Find where the given text appears and provide that cell's center as [X, Y] coordinate. 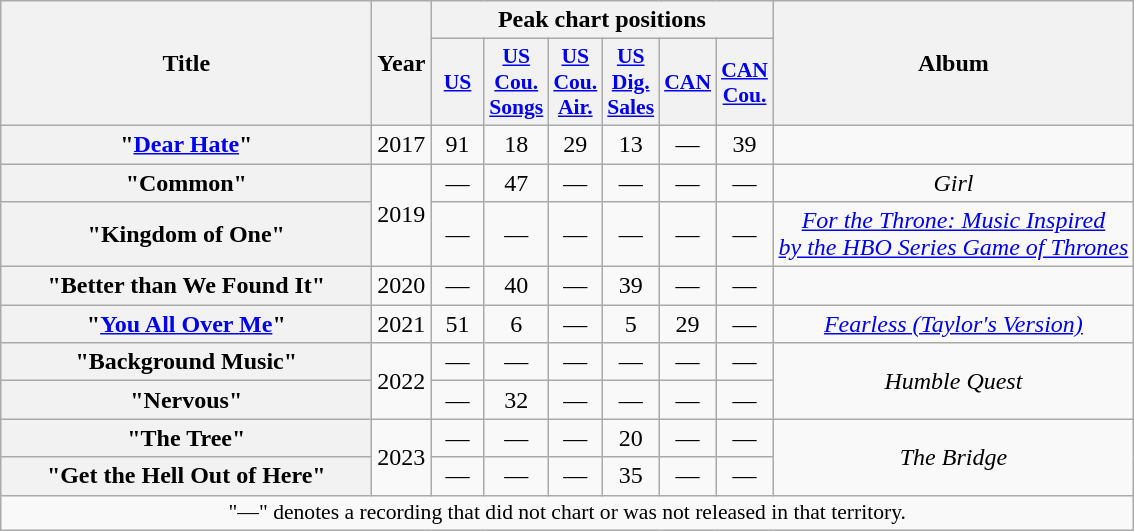
Title [186, 64]
40 [516, 286]
2017 [402, 144]
Album [954, 64]
91 [458, 144]
"Better than We Found It" [186, 286]
"Kingdom of One" [186, 234]
"—" denotes a recording that did not chart or was not released in that territory. [568, 513]
"Nervous" [186, 400]
47 [516, 183]
"Dear Hate" [186, 144]
"Get the Hell Out of Here" [186, 476]
"You All Over Me" [186, 324]
Fearless (Taylor's Version) [954, 324]
Humble Quest [954, 381]
32 [516, 400]
51 [458, 324]
6 [516, 324]
Girl [954, 183]
"Common" [186, 183]
USCou.Songs [516, 82]
For the Throne: Music Inspiredby the HBO Series Game of Thrones [954, 234]
2021 [402, 324]
The Bridge [954, 457]
2022 [402, 381]
35 [630, 476]
20 [630, 438]
Year [402, 64]
USDig.Sales [630, 82]
CAN [688, 82]
Peak chart positions [602, 20]
CANCou. [744, 82]
"The Tree" [186, 438]
US [458, 82]
2023 [402, 457]
USCou.Air. [575, 82]
13 [630, 144]
2020 [402, 286]
2019 [402, 216]
18 [516, 144]
5 [630, 324]
"Background Music" [186, 362]
